Return the (x, y) coordinate for the center point of the cell that contains the specified text.  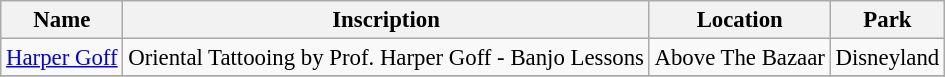
Location (740, 20)
Park (887, 20)
Disneyland (887, 58)
Oriental Tattooing by Prof. Harper Goff - Banjo Lessons (386, 58)
Harper Goff (62, 58)
Above The Bazaar (740, 58)
Inscription (386, 20)
Name (62, 20)
